Locate the cell with the specified text and output its [X, Y] center coordinate. 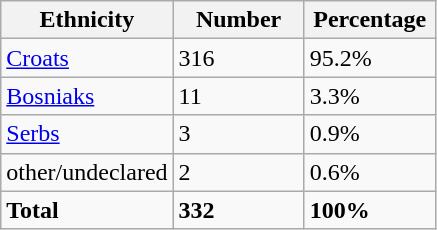
Croats [87, 58]
0.6% [370, 172]
3 [238, 134]
100% [370, 210]
316 [238, 58]
0.9% [370, 134]
Percentage [370, 20]
Serbs [87, 134]
11 [238, 96]
3.3% [370, 96]
Bosniaks [87, 96]
2 [238, 172]
332 [238, 210]
Ethnicity [87, 20]
95.2% [370, 58]
Number [238, 20]
other/undeclared [87, 172]
Total [87, 210]
